Locate the cell with the specified text and output its [X, Y] center coordinate. 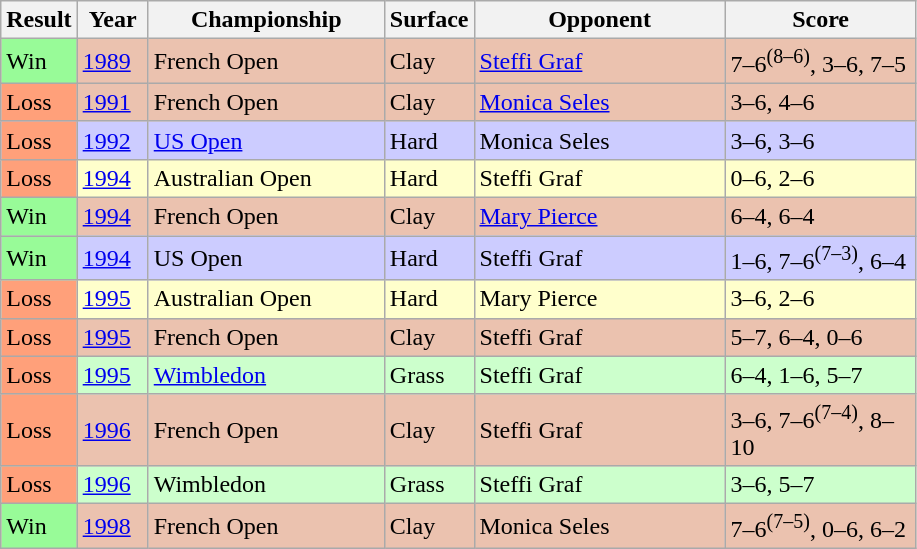
3–6, 5–7 [820, 485]
Result [39, 20]
1998 [112, 526]
7–6(7–5), 0–6, 6–2 [820, 526]
3–6, 3–6 [820, 140]
6–4, 6–4 [820, 217]
1–6, 7–6(7–3), 6–4 [820, 258]
Surface [429, 20]
6–4, 1–6, 5–7 [820, 375]
Championship [266, 20]
3–6, 4–6 [820, 102]
3–6, 2–6 [820, 299]
1992 [112, 140]
Opponent [600, 20]
5–7, 6–4, 0–6 [820, 337]
Score [820, 20]
7–6(8–6), 3–6, 7–5 [820, 62]
Year [112, 20]
0–6, 2–6 [820, 178]
3–6, 7–6(7–4), 8–10 [820, 430]
1989 [112, 62]
1991 [112, 102]
